Detect which cell encompasses the target text, then output its (X, Y) center coordinate. 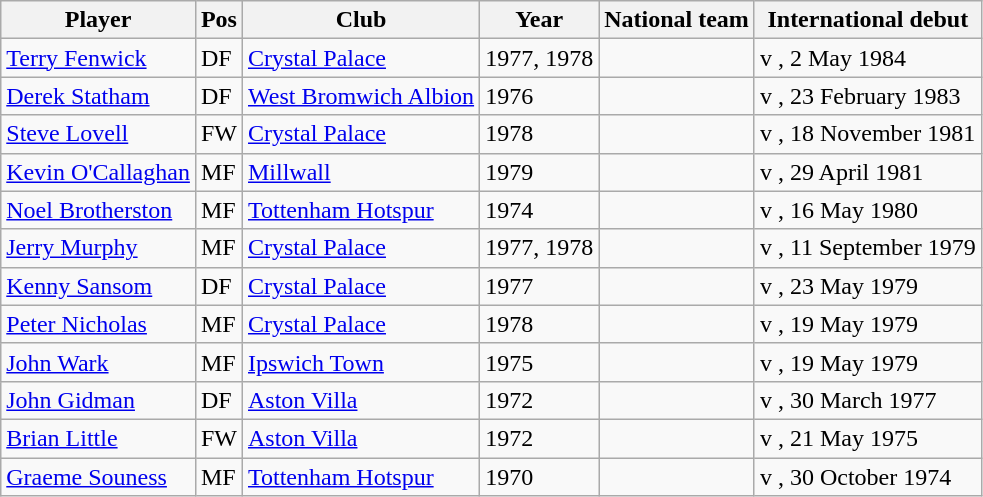
Pos (218, 20)
v , 23 February 1983 (868, 96)
v , 2 May 1984 (868, 58)
John Wark (98, 362)
1974 (540, 210)
Year (540, 20)
International debut (868, 20)
v , 16 May 1980 (868, 210)
Kevin O'Callaghan (98, 172)
v , 29 April 1981 (868, 172)
Terry Fenwick (98, 58)
v , 18 November 1981 (868, 134)
Derek Statham (98, 96)
v , 23 May 1979 (868, 286)
Steve Lovell (98, 134)
1976 (540, 96)
1977 (540, 286)
Player (98, 20)
1975 (540, 362)
Ipswich Town (360, 362)
v , 30 March 1977 (868, 400)
1979 (540, 172)
Kenny Sansom (98, 286)
Graeme Souness (98, 477)
v , 21 May 1975 (868, 438)
Noel Brotherston (98, 210)
John Gidman (98, 400)
Club (360, 20)
Jerry Murphy (98, 248)
National team (677, 20)
Millwall (360, 172)
Peter Nicholas (98, 324)
v , 30 October 1974 (868, 477)
Brian Little (98, 438)
West Bromwich Albion (360, 96)
v , 11 September 1979 (868, 248)
1970 (540, 477)
